From the cell containing the given text, extract its center point as [X, Y] coordinate. 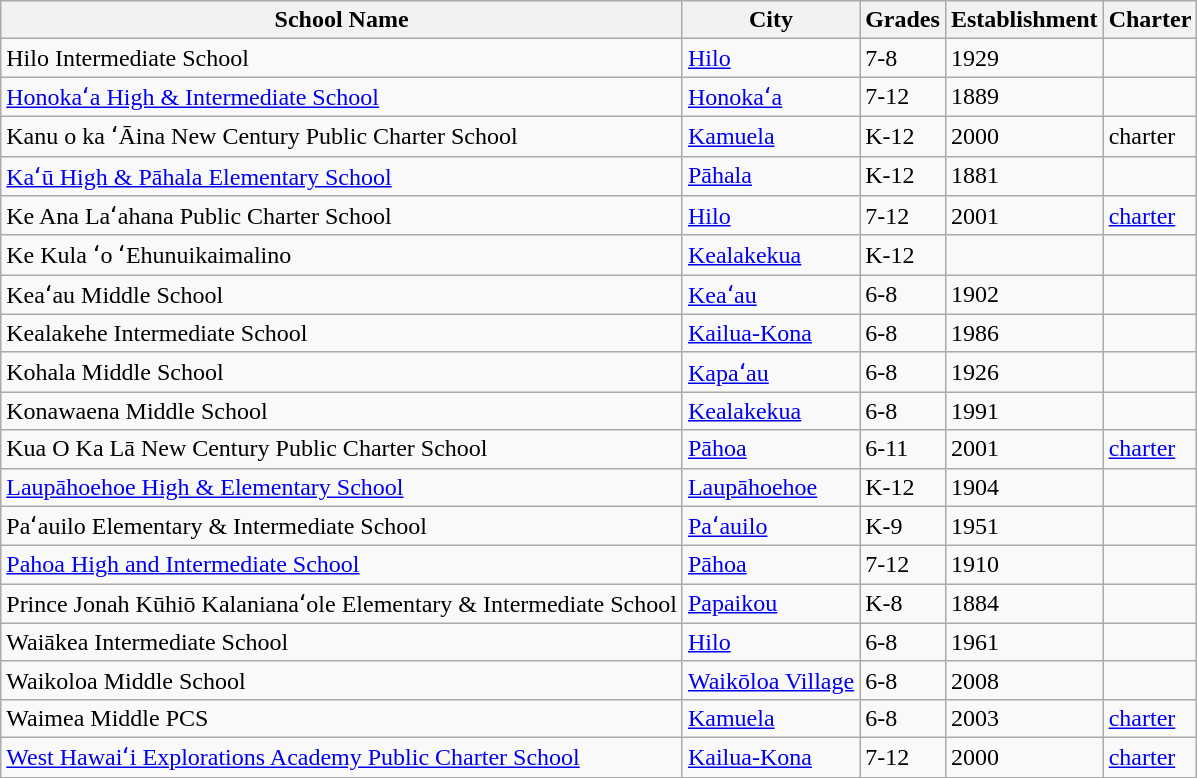
1902 [1024, 295]
Kohala Middle School [342, 372]
1889 [1024, 97]
K-8 [903, 604]
K-9 [903, 526]
Kaʻū High & Pāhala Elementary School [342, 176]
West Hawaiʻi Explorations Academy Public Charter School [342, 757]
Paʻauilo [770, 526]
Keaʻau [770, 295]
Kanu o ka ʻĀina New Century Public Charter School [342, 136]
1986 [1024, 333]
1991 [1024, 411]
Charter [1150, 20]
Pahoa High and Intermediate School [342, 565]
Paʻauilo Elementary & Intermediate School [342, 526]
Laupāhoehoe High & Elementary School [342, 487]
Waiākea Intermediate School [342, 642]
Pāhala [770, 176]
Prince Jonah Kūhiō Kalanianaʻole Elementary & Intermediate School [342, 604]
1910 [1024, 565]
Waikoloa Middle School [342, 680]
7-8 [903, 58]
Waimea Middle PCS [342, 718]
Laupāhoehoe [770, 487]
1961 [1024, 642]
Kapaʻau [770, 372]
Kua O Ka Lā New Century Public Charter School [342, 449]
1881 [1024, 176]
Waikōloa Village [770, 680]
Establishment [1024, 20]
Ke Kula ʻo ʻEhunuikaimalino [342, 255]
1884 [1024, 604]
Hilo Intermediate School [342, 58]
Keaʻau Middle School [342, 295]
1951 [1024, 526]
1904 [1024, 487]
1929 [1024, 58]
City [770, 20]
6-11 [903, 449]
Kealakehe Intermediate School [342, 333]
Papaikou [770, 604]
School Name [342, 20]
1926 [1024, 372]
2008 [1024, 680]
Grades [903, 20]
Konawaena Middle School [342, 411]
Honokaʻa High & Intermediate School [342, 97]
Honokaʻa [770, 97]
2003 [1024, 718]
Ke Ana Laʻahana Public Charter School [342, 216]
